Determine the [x, y] coordinate at the center of the cell enclosing the given text.  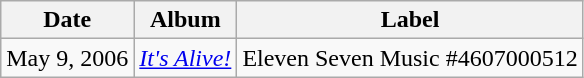
Date [68, 20]
Label [410, 20]
Eleven Seven Music #4607000512 [410, 58]
May 9, 2006 [68, 58]
Album [186, 20]
It's Alive! [186, 58]
